Extract the [x, y] coordinate from the center of the cell holding the provided text.  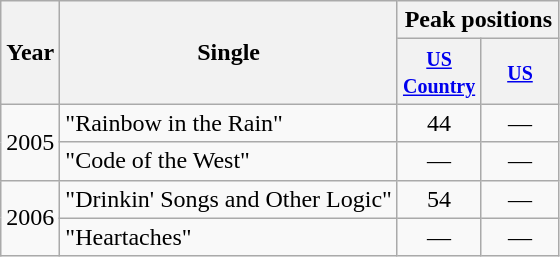
2005 [30, 142]
Year [30, 52]
2006 [30, 218]
US [520, 72]
Single [229, 52]
Peak positions [478, 20]
"Rainbow in the Rain" [229, 123]
US Country [438, 72]
"Code of the West" [229, 161]
"Heartaches" [229, 237]
"Drinkin' Songs and Other Logic" [229, 199]
54 [438, 199]
44 [438, 123]
